Scan for the cell matching the given text and deliver its [x, y] coordinate at center. 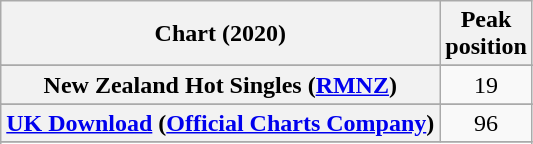
Chart (2020) [220, 34]
New Zealand Hot Singles (RMNZ) [220, 85]
Peakposition [486, 34]
UK Download (Official Charts Company) [220, 123]
19 [486, 85]
96 [486, 123]
